Return the [X, Y] coordinate for the center point of the cell that contains the specified text.  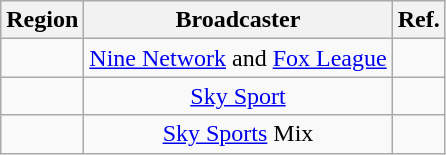
Ref. [418, 20]
Region [42, 20]
Sky Sports Mix [238, 134]
Broadcaster [238, 20]
Sky Sport [238, 96]
Nine Network and Fox League [238, 58]
